Find where the given text appears and provide that cell's center as [X, Y] coordinate. 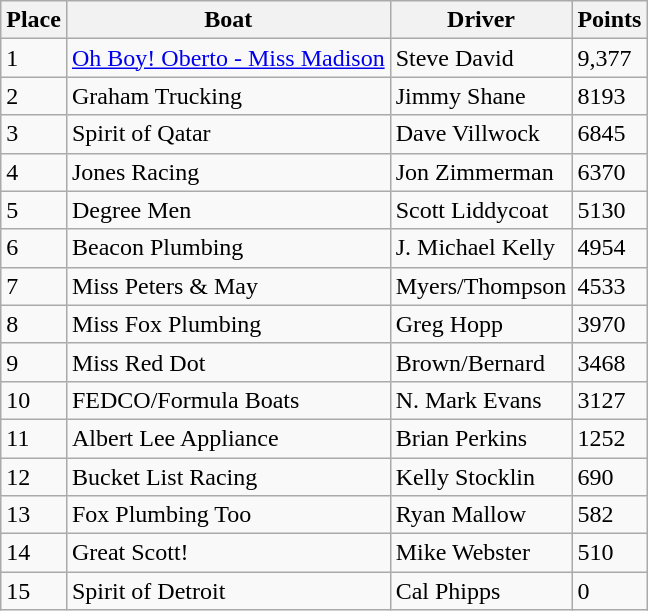
Spirit of Qatar [228, 134]
3 [34, 134]
Graham Trucking [228, 96]
J. Michael Kelly [481, 248]
11 [34, 438]
9 [34, 362]
Brown/Bernard [481, 362]
N. Mark Evans [481, 400]
6845 [610, 134]
510 [610, 553]
Spirit of Detroit [228, 591]
2 [34, 96]
Bucket List Racing [228, 477]
10 [34, 400]
Steve David [481, 58]
Oh Boy! Oberto - Miss Madison [228, 58]
9,377 [610, 58]
4954 [610, 248]
8193 [610, 96]
Beacon Plumbing [228, 248]
7 [34, 286]
Boat [228, 20]
6 [34, 248]
1 [34, 58]
Place [34, 20]
Jones Racing [228, 172]
12 [34, 477]
582 [610, 515]
13 [34, 515]
4533 [610, 286]
Jimmy Shane [481, 96]
Greg Hopp [481, 324]
Cal Phipps [481, 591]
6370 [610, 172]
3127 [610, 400]
Brian Perkins [481, 438]
Great Scott! [228, 553]
5 [34, 210]
Mike Webster [481, 553]
Degree Men [228, 210]
690 [610, 477]
Miss Peters & May [228, 286]
Miss Fox Plumbing [228, 324]
Points [610, 20]
Scott Liddycoat [481, 210]
Miss Red Dot [228, 362]
Albert Lee Appliance [228, 438]
3468 [610, 362]
Kelly Stocklin [481, 477]
0 [610, 591]
Fox Plumbing Too [228, 515]
1252 [610, 438]
4 [34, 172]
Ryan Mallow [481, 515]
5130 [610, 210]
Driver [481, 20]
FEDCO/Formula Boats [228, 400]
Dave Villwock [481, 134]
3970 [610, 324]
Jon Zimmerman [481, 172]
8 [34, 324]
14 [34, 553]
Myers/Thompson [481, 286]
15 [34, 591]
